Determine the (X, Y) coordinate at the center of the cell enclosing the given text.  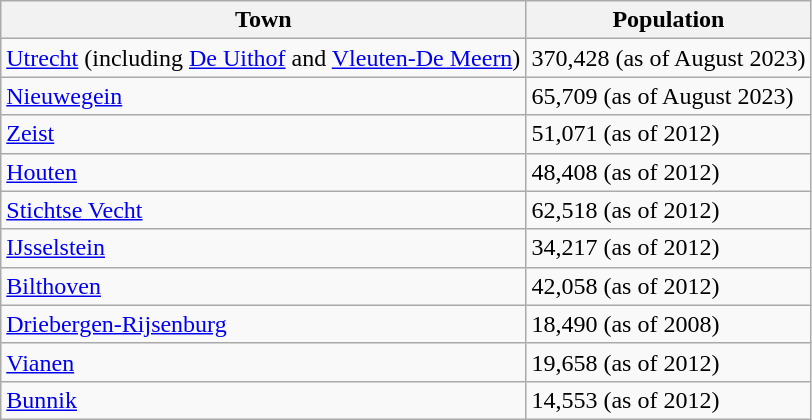
370,428 (as of August 2023) (668, 58)
Town (264, 20)
Houten (264, 172)
65,709 (as of August 2023) (668, 96)
34,217 (as of 2012) (668, 248)
Vianen (264, 362)
IJsselstein (264, 248)
Zeist (264, 134)
Population (668, 20)
18,490 (as of 2008) (668, 324)
42,058 (as of 2012) (668, 286)
Bunnik (264, 400)
Stichtse Vecht (264, 210)
51,071 (as of 2012) (668, 134)
Driebergen-Rijsenburg (264, 324)
19,658 (as of 2012) (668, 362)
Bilthoven (264, 286)
Utrecht (including De Uithof and Vleuten-De Meern) (264, 58)
48,408 (as of 2012) (668, 172)
62,518 (as of 2012) (668, 210)
14,553 (as of 2012) (668, 400)
Nieuwegein (264, 96)
